Provide the [X, Y] coordinate of the cell's center where the given text is located.  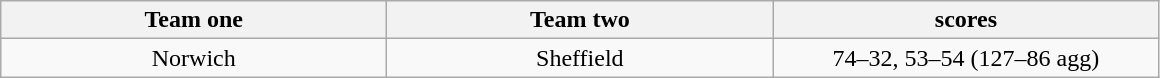
Team one [194, 20]
74–32, 53–54 (127–86 agg) [966, 58]
Sheffield [580, 58]
Team two [580, 20]
Norwich [194, 58]
scores [966, 20]
